Pinpoint the cell where the given text exists, returning its [x, y] midpoint coordinate. 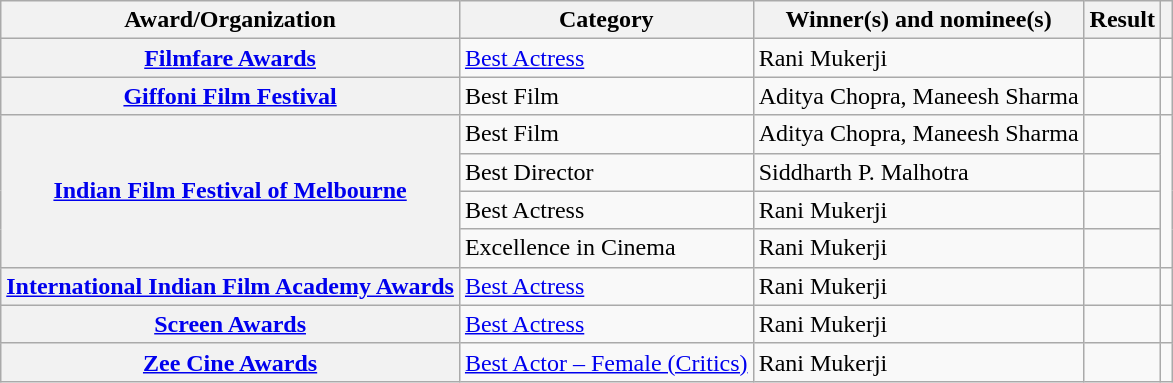
Filmfare Awards [230, 58]
Award/Organization [230, 20]
Zee Cine Awards [230, 362]
Excellence in Cinema [606, 248]
Indian Film Festival of Melbourne [230, 191]
Giffoni Film Festival [230, 96]
Screen Awards [230, 324]
Category [606, 20]
Result [1122, 20]
International Indian Film Academy Awards [230, 286]
Winner(s) and nominee(s) [918, 20]
Best Director [606, 172]
Siddharth P. Malhotra [918, 172]
Best Actor – Female (Critics) [606, 362]
